Capture the cell that displays the provided text and extract its (X, Y) central coordinate. 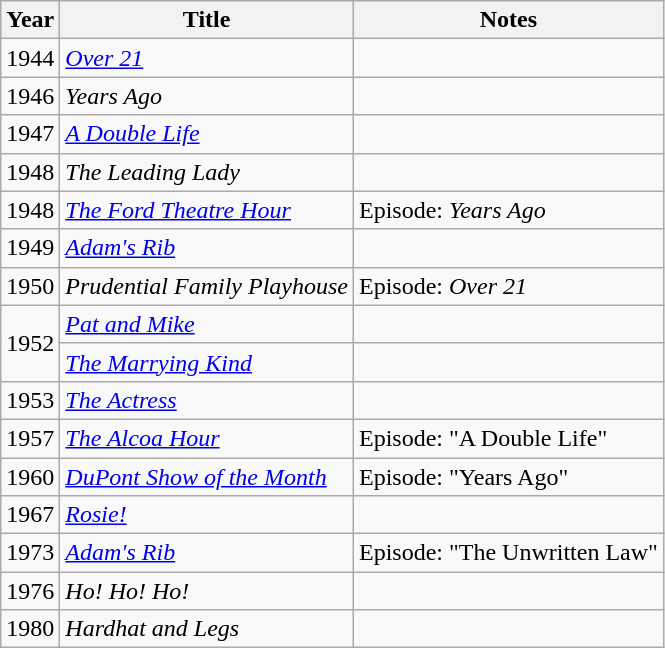
1976 (30, 591)
Episode: Years Ago (508, 210)
Ho! Ho! Ho! (207, 591)
1957 (30, 438)
1944 (30, 58)
Title (207, 20)
1953 (30, 400)
Episode: Over 21 (508, 286)
DuPont Show of the Month (207, 477)
Prudential Family Playhouse (207, 286)
Notes (508, 20)
Episode: "Years Ago" (508, 477)
Pat and Mike (207, 324)
1980 (30, 629)
Rosie! (207, 515)
The Actress (207, 400)
1967 (30, 515)
1949 (30, 248)
1973 (30, 553)
Episode: "A Double Life" (508, 438)
1952 (30, 343)
1946 (30, 96)
The Alcoa Hour (207, 438)
Episode: "The Unwritten Law" (508, 553)
Hardhat and Legs (207, 629)
A Double Life (207, 134)
1960 (30, 477)
The Leading Lady (207, 172)
The Ford Theatre Hour (207, 210)
Year (30, 20)
The Marrying Kind (207, 362)
1947 (30, 134)
Years Ago (207, 96)
Over 21 (207, 58)
1950 (30, 286)
